Search for the cell housing the specified text and yield its [x, y] center coordinate. 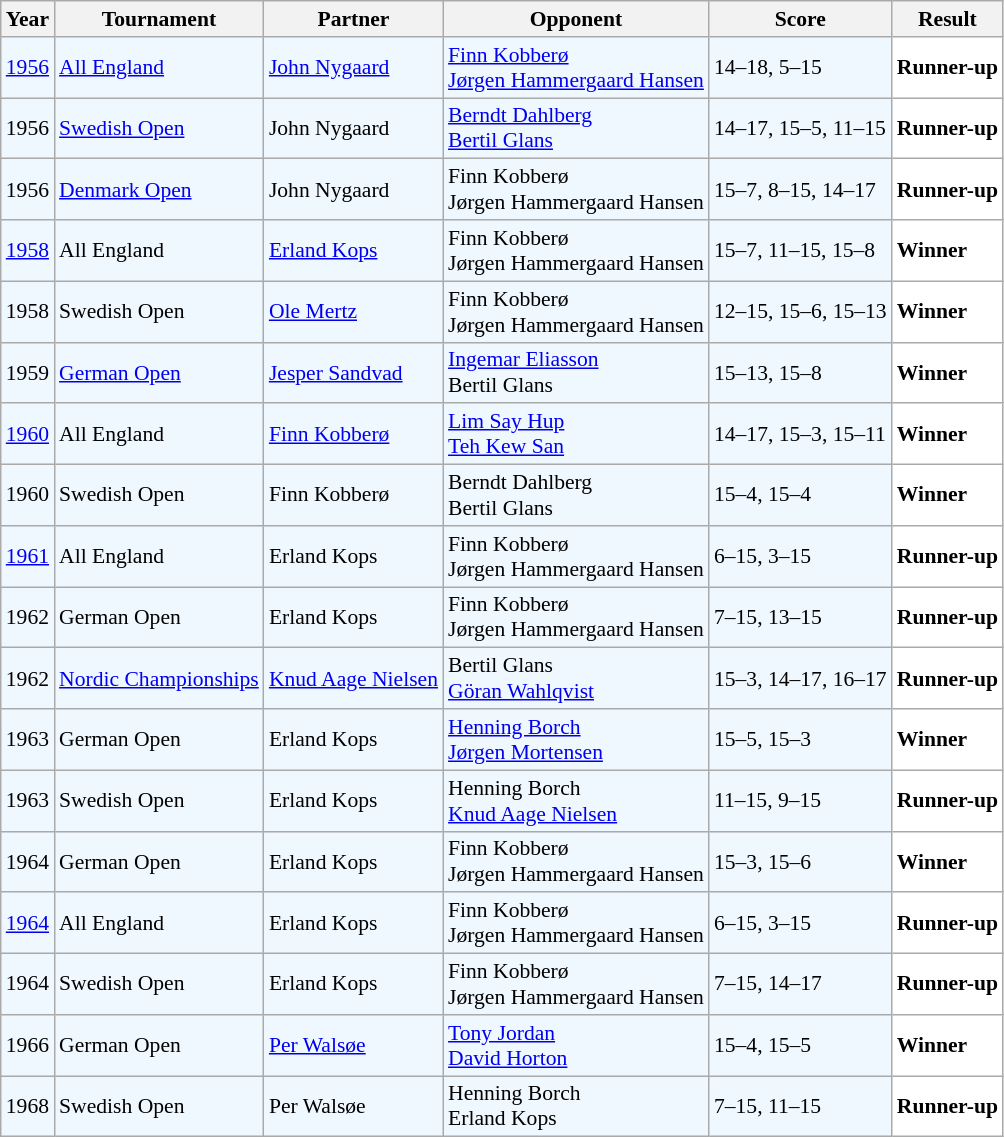
Tournament [159, 19]
Henning Borch Jørgen Mortensen [576, 740]
15–7, 11–15, 15–8 [800, 250]
Year [28, 19]
1966 [28, 1046]
15–5, 15–3 [800, 740]
7–15, 11–15 [800, 1106]
15–4, 15–4 [800, 496]
Opponent [576, 19]
Lim Say Hup Teh Kew San [576, 434]
1968 [28, 1106]
Tony Jordan David Horton [576, 1046]
Partner [354, 19]
12–15, 15–6, 15–13 [800, 312]
14–17, 15–3, 15–11 [800, 434]
1961 [28, 556]
7–15, 14–17 [800, 984]
Henning Borch Knud Aage Nielsen [576, 800]
Ole Mertz [354, 312]
Result [948, 19]
1959 [28, 372]
11–15, 9–15 [800, 800]
Ingemar Eliasson Bertil Glans [576, 372]
Score [800, 19]
15–3, 14–17, 16–17 [800, 678]
7–15, 13–15 [800, 618]
Bertil Glans Göran Wahlqvist [576, 678]
15–7, 8–15, 14–17 [800, 190]
Jesper Sandvad [354, 372]
15–4, 15–5 [800, 1046]
14–18, 5–15 [800, 68]
15–3, 15–6 [800, 862]
Knud Aage Nielsen [354, 678]
14–17, 15–5, 11–15 [800, 128]
Denmark Open [159, 190]
15–13, 15–8 [800, 372]
Henning Borch Erland Kops [576, 1106]
Nordic Championships [159, 678]
